Detect which cell encompasses the target text, then output its [X, Y] center coordinate. 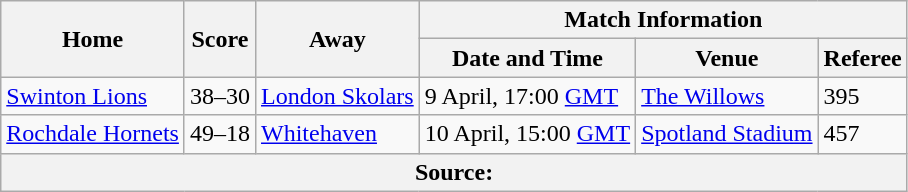
Home [93, 39]
Venue [727, 58]
Source: [454, 172]
38–30 [220, 96]
Match Information [663, 20]
Date and Time [527, 58]
10 April, 15:00 GMT [527, 134]
395 [862, 96]
Away [337, 39]
49–18 [220, 134]
Score [220, 39]
London Skolars [337, 96]
Referee [862, 58]
Swinton Lions [93, 96]
Spotland Stadium [727, 134]
457 [862, 134]
The Willows [727, 96]
Rochdale Hornets [93, 134]
9 April, 17:00 GMT [527, 96]
Whitehaven [337, 134]
